Search for the cell housing the specified text and yield its (x, y) center coordinate. 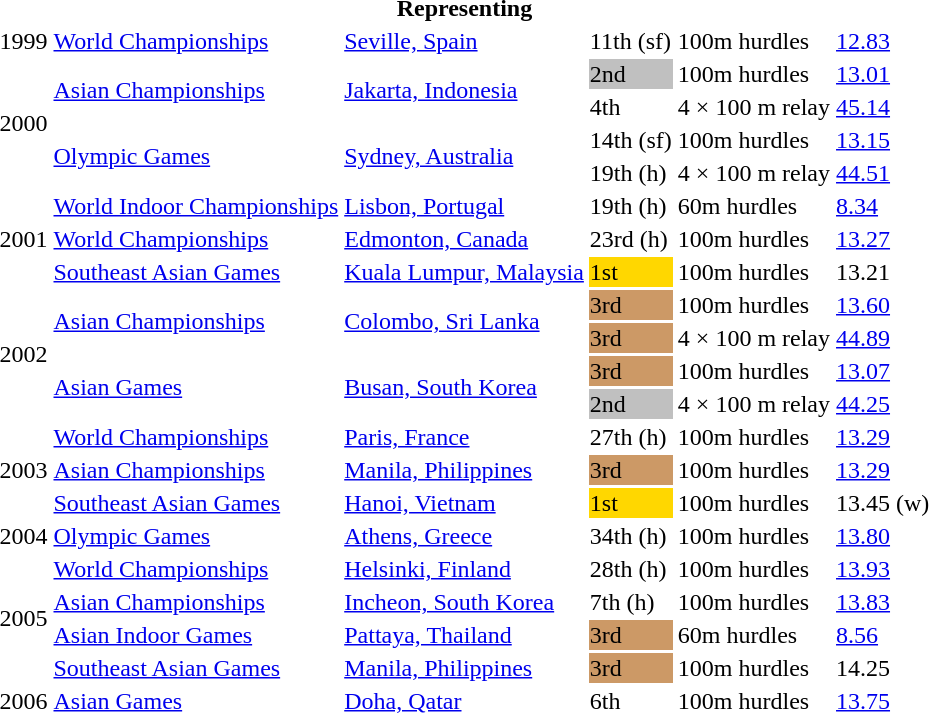
7th (h) (630, 602)
34th (h) (630, 536)
Jakarta, Indonesia (464, 90)
Edmonton, Canada (464, 239)
Seville, Spain (464, 41)
World Indoor Championships (196, 206)
Kuala Lumpur, Malaysia (464, 272)
14th (sf) (630, 140)
4th (630, 107)
27th (h) (630, 437)
Asian Games (196, 388)
Sydney, Australia (464, 156)
11th (sf) (630, 41)
Asian Indoor Games (196, 635)
Colombo, Sri Lanka (464, 322)
23rd (h) (630, 239)
Busan, South Korea (464, 388)
Athens, Greece (464, 536)
28th (h) (630, 569)
Helsinki, Finland (464, 569)
Incheon, South Korea (464, 602)
Lisbon, Portugal (464, 206)
Hanoi, Vietnam (464, 503)
Paris, France (464, 437)
Pattaya, Thailand (464, 635)
